Extract the [x, y] coordinate from the center of the cell holding the provided text.  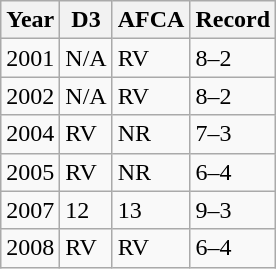
2004 [30, 134]
Record [233, 20]
D3 [86, 20]
2002 [30, 96]
9–3 [233, 210]
7–3 [233, 134]
AFCA [151, 20]
12 [86, 210]
2008 [30, 248]
2005 [30, 172]
2007 [30, 210]
2001 [30, 58]
13 [151, 210]
Year [30, 20]
